Search for the cell housing the specified text and yield its [X, Y] center coordinate. 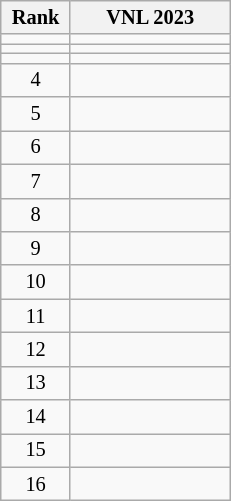
15 [36, 450]
4 [36, 80]
14 [36, 417]
VNL 2023 [150, 17]
12 [36, 349]
6 [36, 147]
7 [36, 181]
11 [36, 316]
16 [36, 484]
9 [36, 248]
8 [36, 215]
13 [36, 383]
Rank [36, 17]
10 [36, 282]
5 [36, 114]
